Identify which cell holds the provided text, then report its (X, Y) central coordinate. 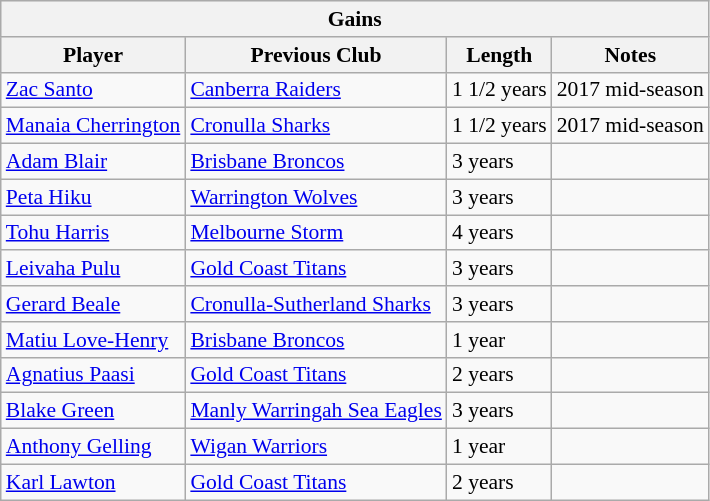
4 years (500, 233)
Player (94, 55)
Cronulla Sharks (316, 126)
Leivaha Pulu (94, 269)
Peta Hiku (94, 197)
Manly Warringah Sea Eagles (316, 411)
Wigan Warriors (316, 447)
Warrington Wolves (316, 197)
Tohu Harris (94, 233)
Length (500, 55)
Manaia Cherrington (94, 126)
Previous Club (316, 55)
Zac Santo (94, 90)
Gains (355, 19)
Blake Green (94, 411)
Adam Blair (94, 162)
Notes (630, 55)
Melbourne Storm (316, 233)
Canberra Raiders (316, 90)
Cronulla-Sutherland Sharks (316, 304)
Karl Lawton (94, 482)
Agnatius Paasi (94, 375)
Matiu Love-Henry (94, 340)
Anthony Gelling (94, 447)
Gerard Beale (94, 304)
